Return (x, y) of the center of cell containing provided text 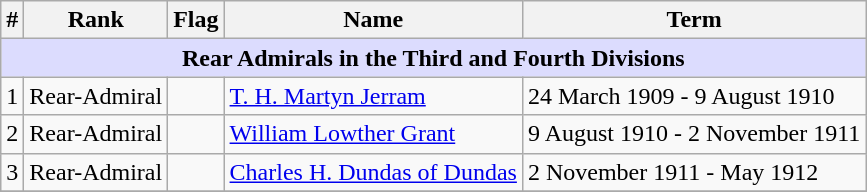
# (12, 20)
9 August 1910 - 2 November 1911 (694, 134)
24 March 1909 - 9 August 1910 (694, 96)
2 (12, 134)
William Lowther Grant (373, 134)
Term (694, 20)
3 (12, 172)
Flag (196, 20)
2 November 1911 - May 1912 (694, 172)
Name (373, 20)
Rear Admirals in the Third and Fourth Divisions (434, 58)
1 (12, 96)
T. H. Martyn Jerram (373, 96)
Rank (96, 20)
Charles H. Dundas of Dundas (373, 172)
